Locate the cell with the specified text and output its [x, y] center coordinate. 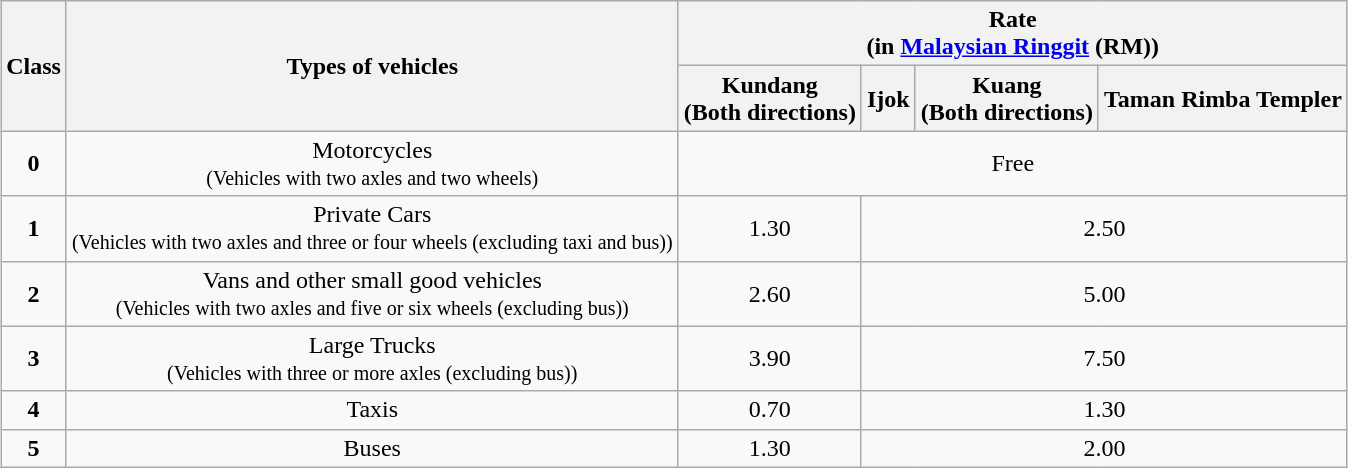
0 [34, 164]
Types of vehicles [372, 66]
Private Cars(Vehicles with two axles and three or four wheels (excluding taxi and bus)) [372, 228]
5.00 [1104, 294]
4 [34, 410]
3 [34, 358]
Free [1012, 164]
2.50 [1104, 228]
Kuang(Both directions) [1006, 98]
0.70 [770, 410]
Large Trucks(Vehicles with three or more axles (excluding bus)) [372, 358]
1 [34, 228]
5 [34, 448]
2 [34, 294]
Taxis [372, 410]
Rate(in Malaysian Ringgit (RM)) [1012, 34]
Ijok [888, 98]
Buses [372, 448]
Taman Rimba Templer [1222, 98]
7.50 [1104, 358]
2.60 [770, 294]
3.90 [770, 358]
2.00 [1104, 448]
Motorcycles(Vehicles with two axles and two wheels) [372, 164]
Kundang(Both directions) [770, 98]
Class [34, 66]
Vans and other small good vehicles(Vehicles with two axles and five or six wheels (excluding bus)) [372, 294]
